Return the (X, Y) coordinate for the center point of the cell that contains the specified text.  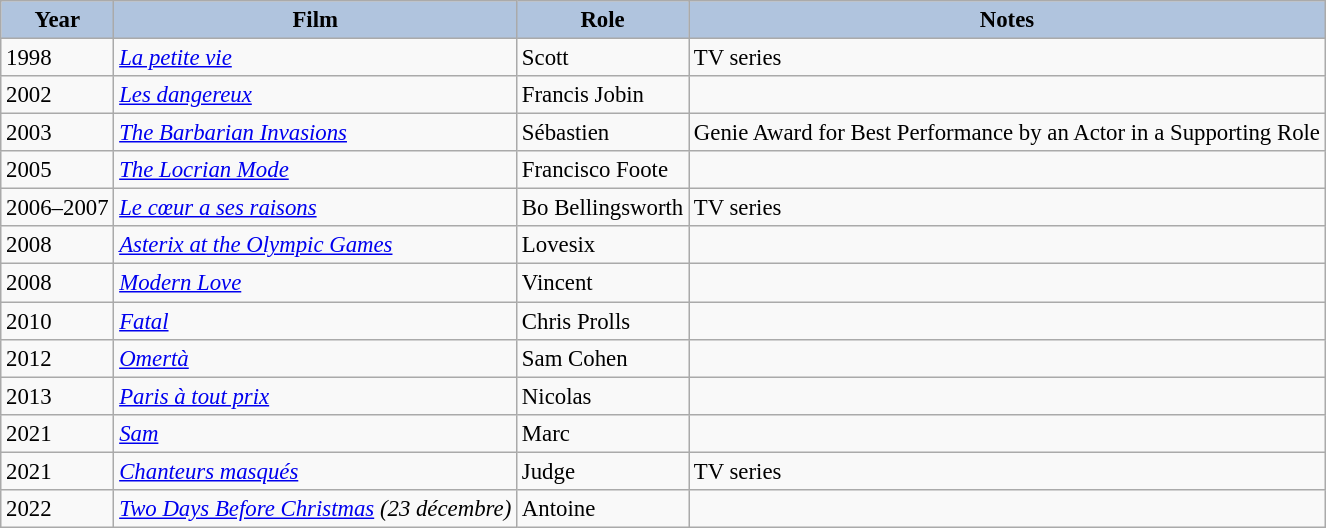
2005 (58, 170)
Chris Prolls (603, 321)
1998 (58, 58)
Sam (316, 433)
Nicolas (603, 396)
Asterix at the Olympic Games (316, 245)
Judge (603, 471)
2010 (58, 321)
Paris à tout prix (316, 396)
The Locrian Mode (316, 170)
Role (603, 20)
Film (316, 20)
La petite vie (316, 58)
Le cœur a ses raisons (316, 208)
Omertà (316, 358)
Two Days Before Christmas (23 décembre) (316, 509)
Fatal (316, 321)
Year (58, 20)
Genie Award for Best Performance by an Actor in a Supporting Role (1008, 133)
Lovesix (603, 245)
Les dangereux (316, 95)
Chanteurs masqués (316, 471)
Francis Jobin (603, 95)
2012 (58, 358)
2002 (58, 95)
Scott (603, 58)
The Barbarian Invasions (316, 133)
Francisco Foote (603, 170)
Sam Cohen (603, 358)
2006–2007 (58, 208)
Antoine (603, 509)
Bo Bellingsworth (603, 208)
2013 (58, 396)
Notes (1008, 20)
2022 (58, 509)
Vincent (603, 283)
2003 (58, 133)
Modern Love (316, 283)
Sébastien (603, 133)
Marc (603, 433)
